Search for the cell housing the specified text and yield its (x, y) center coordinate. 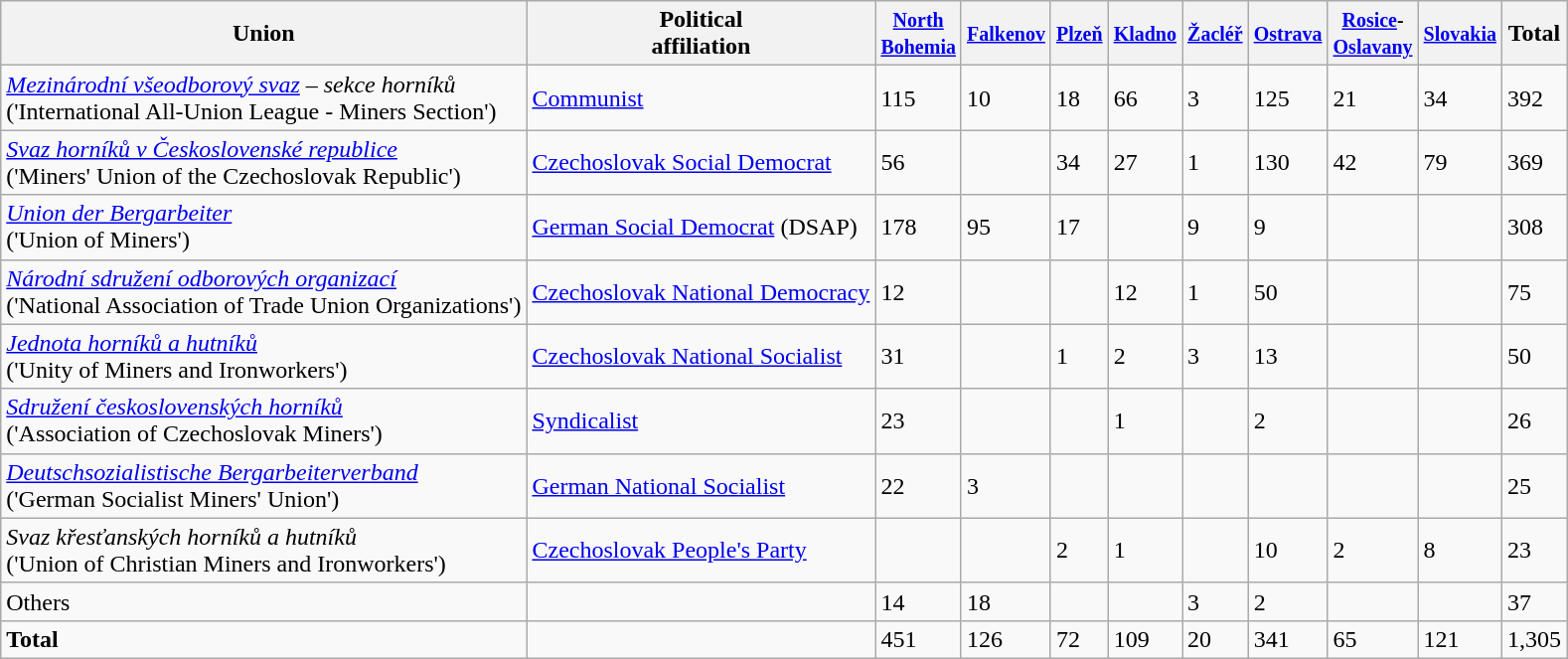
Falkenov (1006, 34)
Politicalaffiliation (702, 34)
Plzeň (1079, 34)
Others (264, 601)
Sdružení československých horníků('Association of Czechoslovak Miners') (264, 421)
Žacléř (1216, 34)
Svaz horníků v Československé republice('Miners' Union of the Czechoslovak Republic') (264, 163)
Jednota horníků a hutníků('Unity of Miners and Ironworkers') (264, 356)
75 (1534, 292)
1,305 (1534, 639)
German Social Democrat (DSAP) (702, 227)
Národní sdružení odborových organizací('National Association of Trade Union Organizations') (264, 292)
130 (1288, 163)
65 (1373, 639)
Communist (702, 97)
Svaz křesťanských horníků a hutníků('Union of Christian Miners and Ironworkers') (264, 551)
German National Socialist (702, 485)
Deutschsozialistische Bergarbeiterverband('German Socialist Miners' Union') (264, 485)
31 (918, 356)
42 (1373, 163)
Slovakia (1460, 34)
Union (264, 34)
14 (918, 601)
178 (918, 227)
26 (1534, 421)
72 (1079, 639)
121 (1460, 639)
Ostrava (1288, 34)
Czechoslovak National Democracy (702, 292)
Czechoslovak People's Party (702, 551)
Czechoslovak National Socialist (702, 356)
56 (918, 163)
341 (1288, 639)
22 (918, 485)
Union der Bergarbeiter('Union of Miners') (264, 227)
79 (1460, 163)
109 (1145, 639)
66 (1145, 97)
NorthBohemia (918, 34)
115 (918, 97)
Rosice-Oslavany (1373, 34)
125 (1288, 97)
392 (1534, 97)
37 (1534, 601)
13 (1288, 356)
Mezinárodní všeodborový svaz – sekce horníků('International All-Union League - Miners Section') (264, 97)
451 (918, 639)
Syndicalist (702, 421)
8 (1460, 551)
369 (1534, 163)
21 (1373, 97)
17 (1079, 227)
126 (1006, 639)
25 (1534, 485)
Czechoslovak Social Democrat (702, 163)
95 (1006, 227)
308 (1534, 227)
20 (1216, 639)
Kladno (1145, 34)
27 (1145, 163)
